For the text-containing cell, return its midpoint in [x, y] coordinate format. 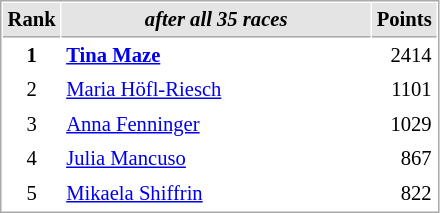
1101 [404, 90]
Rank [32, 20]
Mikaela Shiffrin [216, 194]
822 [404, 194]
Maria Höfl-Riesch [216, 90]
1 [32, 56]
867 [404, 158]
Julia Mancuso [216, 158]
1029 [404, 124]
2 [32, 90]
4 [32, 158]
Tina Maze [216, 56]
2414 [404, 56]
Anna Fenninger [216, 124]
after all 35 races [216, 20]
5 [32, 194]
3 [32, 124]
Points [404, 20]
